Find where the given text appears and provide that cell's center as [X, Y] coordinate. 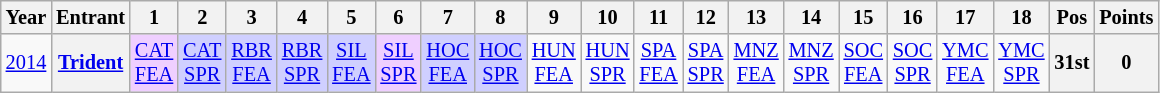
13 [756, 17]
6 [398, 17]
CATFEA [154, 63]
12 [706, 17]
SPAFEA [658, 63]
Trident [90, 63]
HOCFEA [448, 63]
YMCFEA [965, 63]
MNZFEA [756, 63]
SPASPR [706, 63]
10 [608, 17]
HOCSPR [500, 63]
RBRFEA [251, 63]
SILFEA [351, 63]
2 [202, 17]
Year [26, 17]
Entrant [90, 17]
SOCSPR [912, 63]
11 [658, 17]
3 [251, 17]
15 [864, 17]
14 [812, 17]
16 [912, 17]
31st [1072, 63]
CATSPR [202, 63]
HUNSPR [608, 63]
0 [1126, 63]
2014 [26, 63]
18 [1021, 17]
YMCSPR [1021, 63]
7 [448, 17]
Pos [1072, 17]
1 [154, 17]
17 [965, 17]
8 [500, 17]
HUNFEA [554, 63]
RBRSPR [302, 63]
9 [554, 17]
SILSPR [398, 63]
SOCFEA [864, 63]
Points [1126, 17]
5 [351, 17]
MNZSPR [812, 63]
4 [302, 17]
